Output the (X, Y) coordinate of the center of the cell containing the given text.  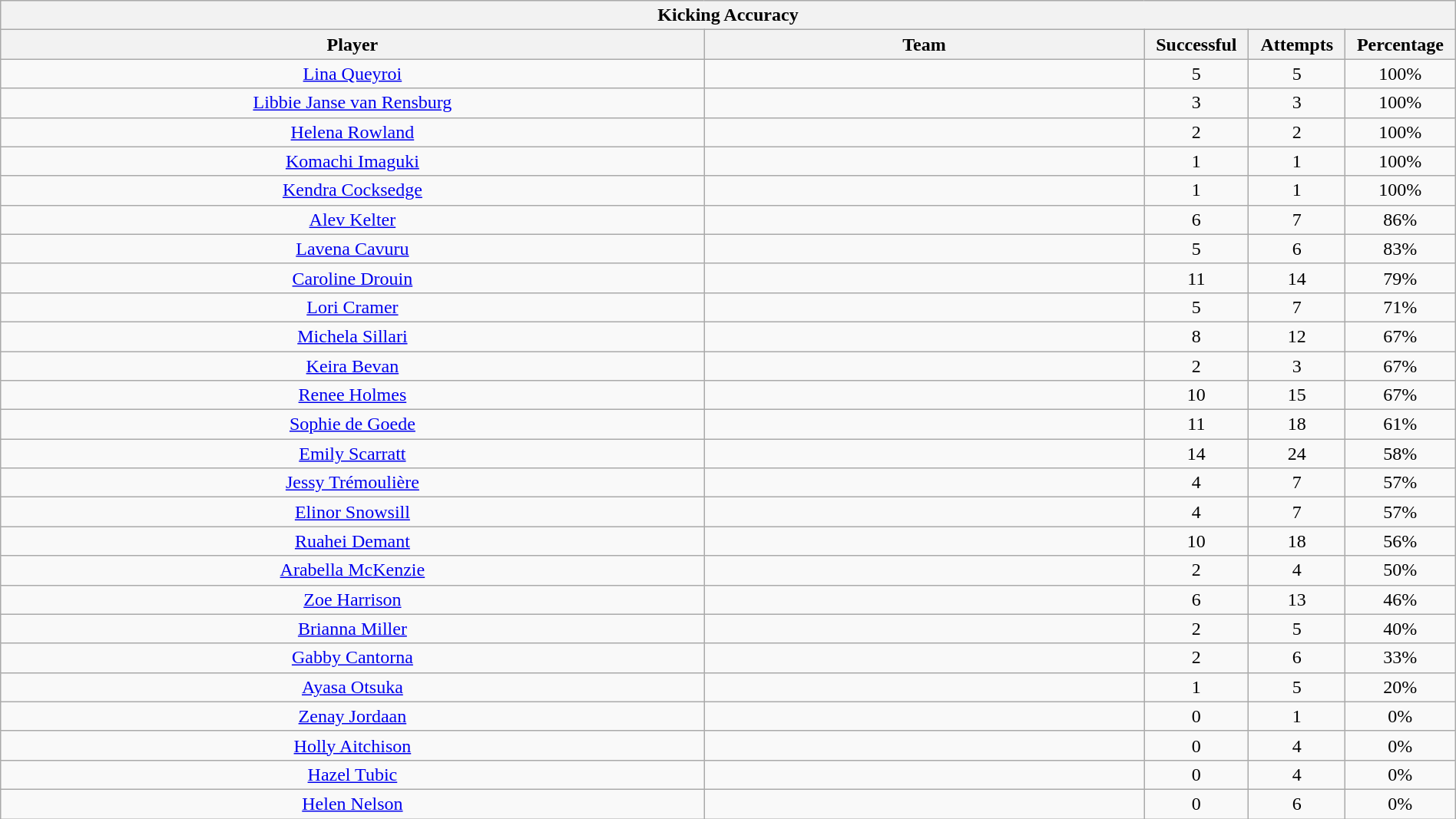
Lavena Cavuru (352, 249)
50% (1400, 570)
Komachi Imaguki (352, 161)
83% (1400, 249)
Helena Rowland (352, 132)
13 (1297, 599)
12 (1297, 336)
56% (1400, 541)
Team (925, 45)
Caroline Drouin (352, 278)
Lori Cramer (352, 307)
Brianna Miller (352, 629)
46% (1400, 599)
Hazel Tubic (352, 774)
15 (1297, 395)
Libbie Janse van Rensburg (352, 103)
Sophie de Goede (352, 424)
20% (1400, 687)
Holly Aitchison (352, 745)
Player (352, 45)
Zoe Harrison (352, 599)
Keira Bevan (352, 366)
Renee Holmes (352, 395)
33% (1400, 658)
Helen Nelson (352, 804)
Percentage (1400, 45)
Elinor Snowsill (352, 512)
Successful (1196, 45)
Ruahei Demant (352, 541)
Lina Queyroi (352, 74)
40% (1400, 629)
Kendra Cocksedge (352, 190)
Alev Kelter (352, 220)
79% (1400, 278)
86% (1400, 220)
Ayasa Otsuka (352, 687)
Michela Sillari (352, 336)
Gabby Cantorna (352, 658)
58% (1400, 454)
61% (1400, 424)
Kicking Accuracy (728, 15)
24 (1297, 454)
Zenay Jordaan (352, 716)
8 (1196, 336)
Jessy Trémoulière (352, 483)
71% (1400, 307)
Attempts (1297, 45)
Arabella McKenzie (352, 570)
Emily Scarratt (352, 454)
